Detect which cell encompasses the target text, then output its (x, y) center coordinate. 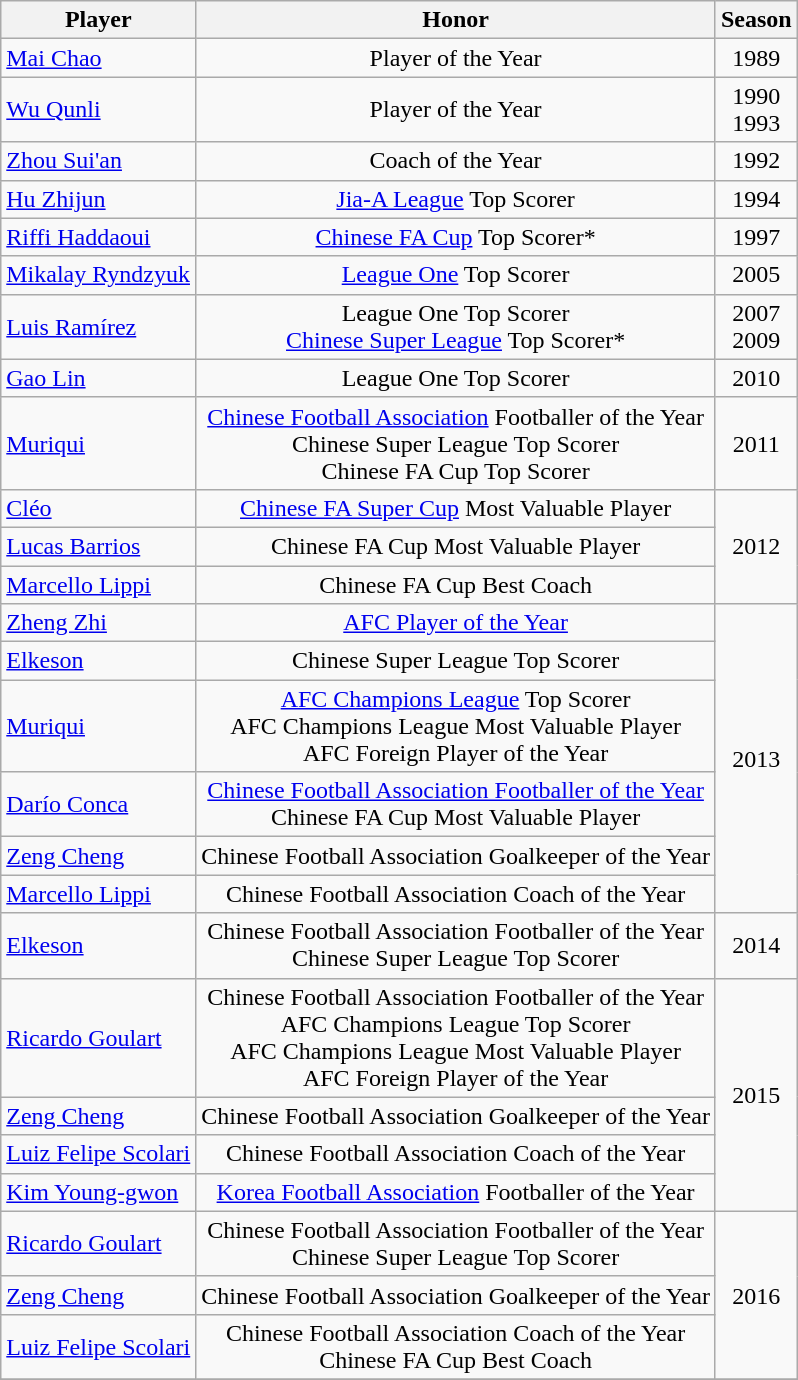
2010 (756, 378)
Chinese FA Cup Best Coach (456, 585)
Jia-A League Top Scorer (456, 199)
Mai Chao (98, 58)
2014 (756, 946)
20072009 (756, 326)
Luis Ramírez (98, 326)
Wu Qunli (98, 110)
Lucas Barrios (98, 546)
Kim Young-gwon (98, 1192)
Mikalay Ryndzyuk (98, 275)
Season (756, 20)
1994 (756, 199)
Chinese FA Super Cup Most Valuable Player (456, 508)
Gao Lin (98, 378)
2012 (756, 546)
Hu Zhijun (98, 199)
1989 (756, 58)
2011 (756, 443)
Player (98, 20)
Zhou Sui'an (98, 161)
Chinese Football Association Footballer of the YearChinese Super League Top ScorerChinese FA Cup Top Scorer (456, 443)
Chinese Football Association Footballer of the YearChinese FA Cup Most Valuable Player (456, 804)
AFC Player of the Year (456, 623)
Korea Football Association Footballer of the Year (456, 1192)
Darío Conca (98, 804)
2005 (756, 275)
Chinese FA Cup Top Scorer* (456, 237)
2016 (756, 1295)
Chinese Football Association Coach of the YearChinese FA Cup Best Coach (456, 1346)
Riffi Haddaoui (98, 237)
AFC Champions League Top ScorerAFC Champions League Most Valuable PlayerAFC Foreign Player of the Year (456, 726)
Zheng Zhi (98, 623)
1997 (756, 237)
Coach of the Year (456, 161)
Chinese Super League Top Scorer (456, 661)
Cléo (98, 508)
1992 (756, 161)
League One Top ScorerChinese Super League Top Scorer* (456, 326)
Chinese FA Cup Most Valuable Player (456, 546)
2015 (756, 1094)
19901993 (756, 110)
2013 (756, 758)
Honor (456, 20)
